From the cell containing the given text, extract its center point as (x, y) coordinate. 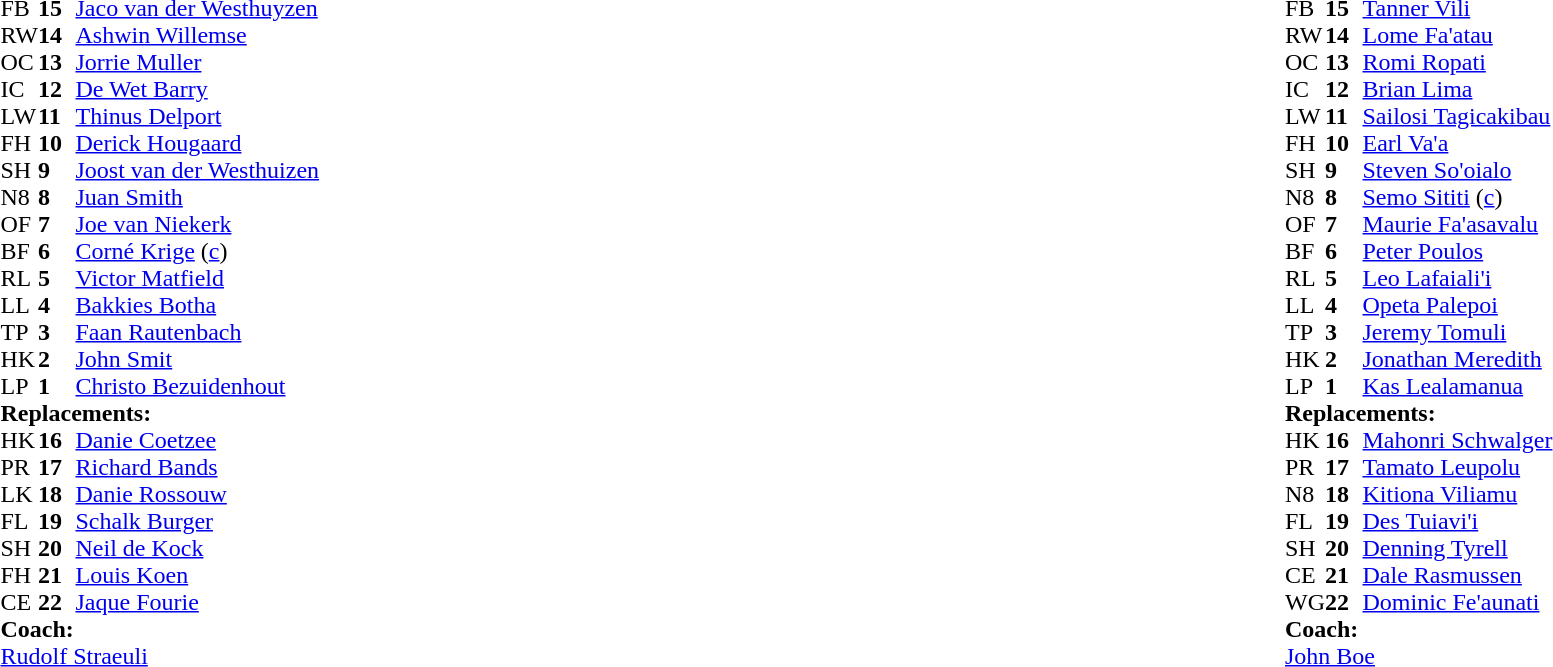
Bakkies Botha (198, 306)
Des Tuiavi'i (1457, 522)
Christo Bezuidenhout (198, 386)
Semo Sititi (c) (1457, 198)
Tamato Leupolu (1457, 468)
Faan Rautenbach (198, 332)
Brian Lima (1457, 90)
Peter Poulos (1457, 252)
Danie Rossouw (198, 494)
Schalk Burger (198, 522)
Jeremy Tomuli (1457, 332)
Steven So'oialo (1457, 170)
Kas Lealamanua (1457, 386)
Juan Smith (198, 198)
Opeta Palepoi (1457, 306)
Danie Coetzee (198, 440)
LK (19, 494)
Romi Ropati (1457, 62)
Lome Fa'atau (1457, 36)
Dale Rasmussen (1457, 576)
John Smit (198, 360)
Denning Tyrell (1457, 548)
Kitiona Viliamu (1457, 494)
Sailosi Tagicakibau (1457, 116)
Dominic Fe'aunati (1457, 602)
Mahonri Schwalger (1457, 440)
Jorrie Muller (198, 62)
Corné Krige (c) (198, 252)
Neil de Kock (198, 548)
Jonathan Meredith (1457, 360)
Ashwin Willemse (198, 36)
WG (1305, 602)
De Wet Barry (198, 90)
Joost van der Westhuizen (198, 170)
Leo Lafaiali'i (1457, 278)
Joe van Niekerk (198, 224)
Earl Va'a (1457, 144)
Thinus Delport (198, 116)
Derick Hougaard (198, 144)
Jaque Fourie (198, 602)
Richard Bands (198, 468)
Louis Koen (198, 576)
Maurie Fa'asavalu (1457, 224)
Victor Matfield (198, 278)
